Output the [x, y] coordinate of the center of the cell containing the given text.  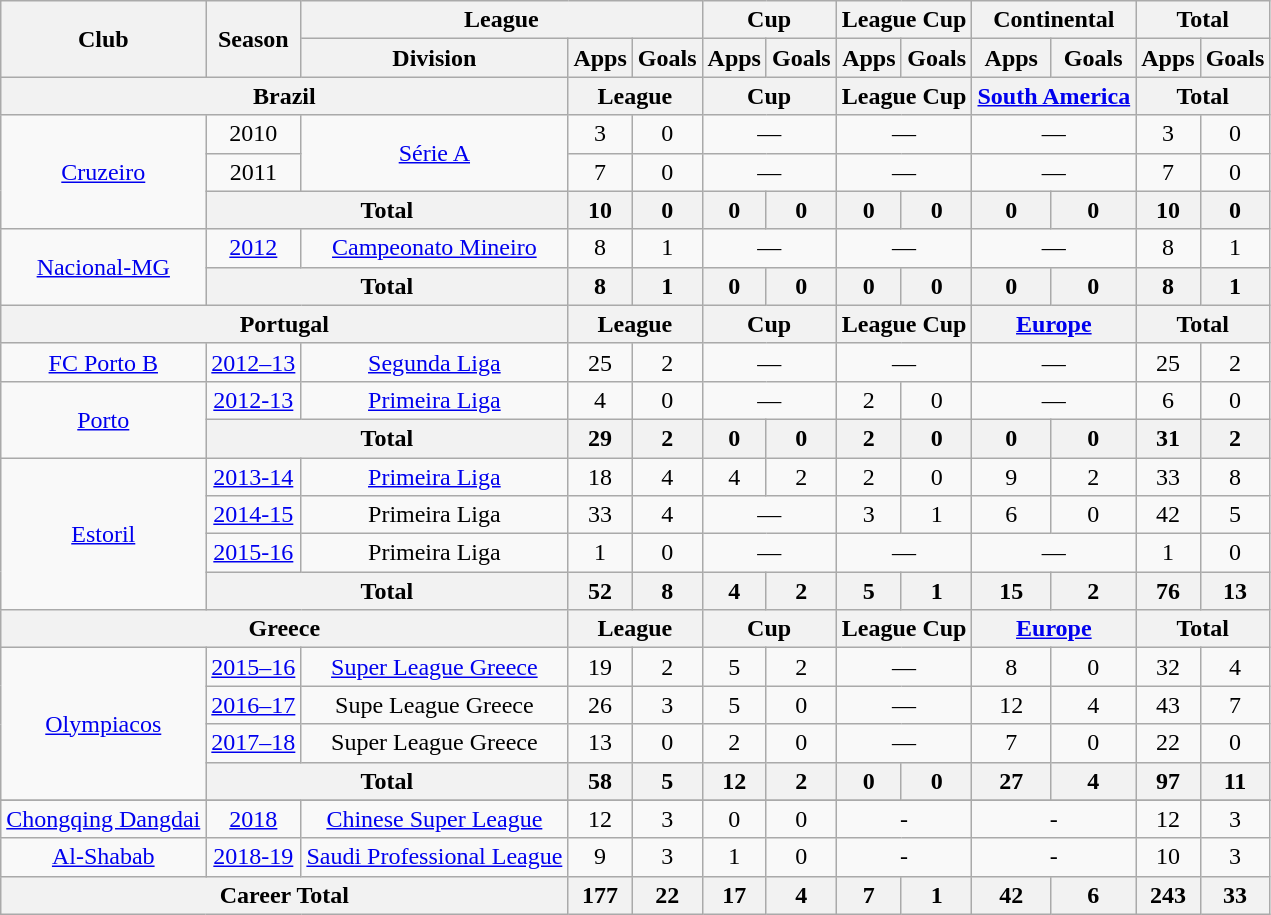
2015-16 [254, 553]
Al-Shabab [104, 857]
Estoril [104, 534]
32 [1168, 667]
2015–16 [254, 667]
Season [254, 39]
2012 [254, 248]
27 [1012, 781]
97 [1168, 781]
Série A [434, 153]
2017–18 [254, 743]
Porto [104, 419]
Career Total [284, 895]
2018-19 [254, 857]
Brazil [284, 96]
43 [1168, 705]
Continental [1054, 20]
2012-13 [254, 400]
76 [1168, 591]
26 [600, 705]
11 [1235, 781]
19 [600, 667]
243 [1168, 895]
Saudi Professional League [434, 857]
18 [600, 477]
2016–17 [254, 705]
2018 [254, 819]
58 [600, 781]
15 [1012, 591]
South America [1054, 96]
Club [104, 39]
2011 [254, 172]
177 [600, 895]
Supe League Greece [434, 705]
Greece [284, 629]
Olympiacos [104, 724]
Segunda Liga [434, 362]
31 [1168, 438]
Division [434, 58]
Chinese Super League [434, 819]
17 [734, 895]
2012–13 [254, 362]
29 [600, 438]
2010 [254, 134]
Nacional-MG [104, 267]
Cruzeiro [104, 172]
52 [600, 591]
Chongqing Dangdai [104, 819]
Portugal [284, 324]
2014-15 [254, 515]
FC Porto B [104, 362]
Campeonato Mineiro [434, 248]
2013-14 [254, 477]
